Return the [x, y] coordinate for the center point of the cell that contains the specified text.  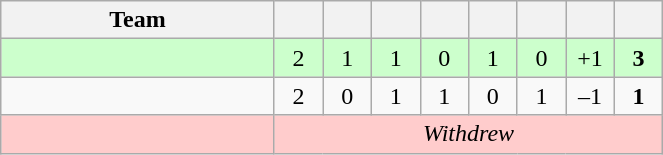
3 [638, 58]
Team [138, 20]
+1 [590, 58]
–1 [590, 96]
Withdrew [468, 134]
